Output the (x, y) coordinate of the center of the cell containing the given text.  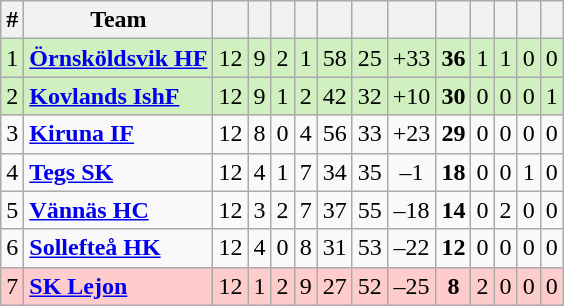
58 (334, 58)
Sollefteå HK (118, 248)
Team (118, 20)
–18 (412, 210)
37 (334, 210)
33 (370, 134)
–22 (412, 248)
Kovlands IshF (118, 96)
56 (334, 134)
–1 (412, 172)
52 (370, 286)
32 (370, 96)
Örnsköldsvik HF (118, 58)
29 (454, 134)
34 (334, 172)
55 (370, 210)
25 (370, 58)
35 (370, 172)
Tegs SK (118, 172)
+10 (412, 96)
53 (370, 248)
6 (12, 248)
–25 (412, 286)
42 (334, 96)
5 (12, 210)
31 (334, 248)
# (12, 20)
18 (454, 172)
+33 (412, 58)
30 (454, 96)
Vännäs HC (118, 210)
Kiruna IF (118, 134)
SK Lejon (118, 286)
27 (334, 286)
36 (454, 58)
14 (454, 210)
+23 (412, 134)
